Search for the cell housing the specified text and yield its [X, Y] center coordinate. 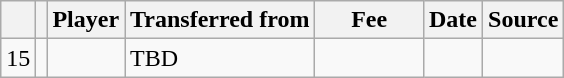
Date [452, 20]
Source [524, 20]
TBD [220, 58]
15 [18, 58]
Player [86, 20]
Fee [370, 20]
Transferred from [220, 20]
